Provide the (x, y) coordinate of the cell's center where the given text is located.  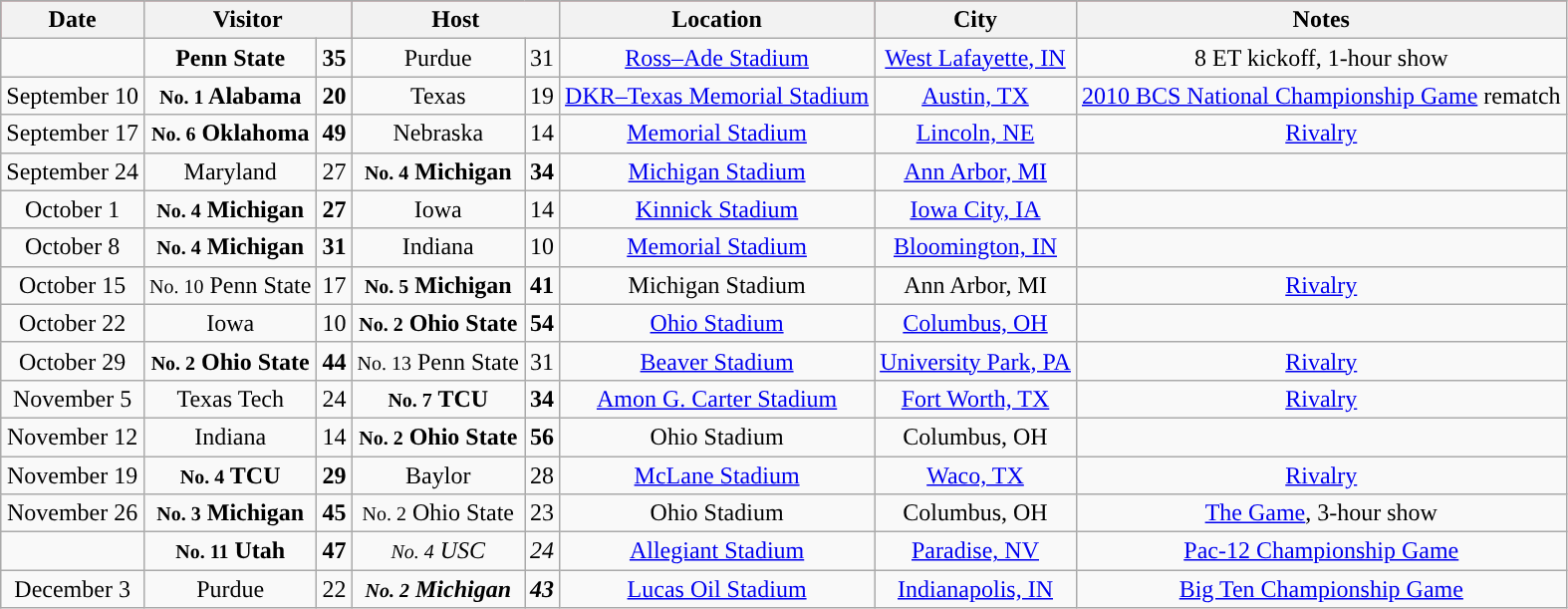
Bloomington, IN (976, 247)
Fort Worth, TX (976, 399)
Nebraska (438, 134)
49 (335, 134)
The Game, 3-hour show (1321, 513)
West Lafayette, IN (976, 58)
November 26 (73, 513)
Austin, TX (976, 96)
City (976, 20)
43 (542, 589)
17 (335, 285)
Beaver Stadium (717, 361)
November 5 (73, 399)
Lucas Oil Stadium (717, 589)
23 (542, 513)
Baylor (438, 475)
Location (717, 20)
20 (335, 96)
56 (542, 437)
Maryland (230, 171)
October 8 (73, 247)
October 29 (73, 361)
Amon G. Carter Stadium (717, 399)
Ross–Ade Stadium (717, 58)
19 (542, 96)
47 (335, 551)
54 (542, 323)
No. 2 Michigan (438, 589)
September 24 (73, 171)
29 (335, 475)
Waco, TX (976, 475)
Texas (438, 96)
Allegiant Stadium (717, 551)
2010 BCS National Championship Game rematch (1321, 96)
November 12 (73, 437)
Notes (1321, 20)
September 10 (73, 96)
October 22 (73, 323)
Iowa City, IA (976, 209)
September 17 (73, 134)
December 3 (73, 589)
Host (456, 20)
No. 10 Penn State (230, 285)
University Park, PA (976, 361)
28 (542, 475)
35 (335, 58)
Penn State (230, 58)
8 ET kickoff, 1-hour show (1321, 58)
McLane Stadium (717, 475)
No. 7 TCU (438, 399)
Date (73, 20)
October 1 (73, 209)
Big Ten Championship Game (1321, 589)
Visitor (247, 20)
Lincoln, NE (976, 134)
Paradise, NV (976, 551)
October 15 (73, 285)
44 (335, 361)
No. 5 Michigan (438, 285)
22 (335, 589)
No. 4 TCU (230, 475)
Pac-12 Championship Game (1321, 551)
No. 6 Oklahoma (230, 134)
No. 3 Michigan (230, 513)
Texas Tech (230, 399)
41 (542, 285)
No. 11 Utah (230, 551)
No. 4 USC (438, 551)
DKR–Texas Memorial Stadium (717, 96)
45 (335, 513)
Kinnick Stadium (717, 209)
Indianapolis, IN (976, 589)
November 19 (73, 475)
No. 13 Penn State (438, 361)
No. 1 Alabama (230, 96)
